Output the [x, y] coordinate of the center of the cell containing the given text.  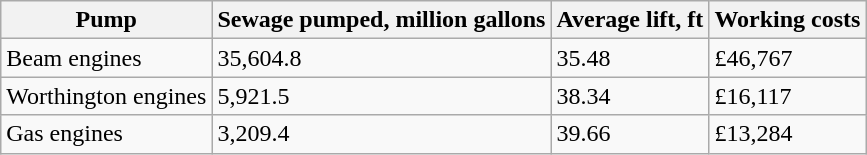
5,921.5 [382, 96]
£16,117 [788, 96]
35.48 [630, 58]
38.34 [630, 96]
£13,284 [788, 134]
£46,767 [788, 58]
Sewage pumped, million gallons [382, 20]
Worthington engines [106, 96]
Beam engines [106, 58]
Working costs [788, 20]
39.66 [630, 134]
35,604.8 [382, 58]
Pump [106, 20]
3,209.4 [382, 134]
Gas engines [106, 134]
Average lift, ft [630, 20]
